For the text-containing cell, return its midpoint in [X, Y] coordinate format. 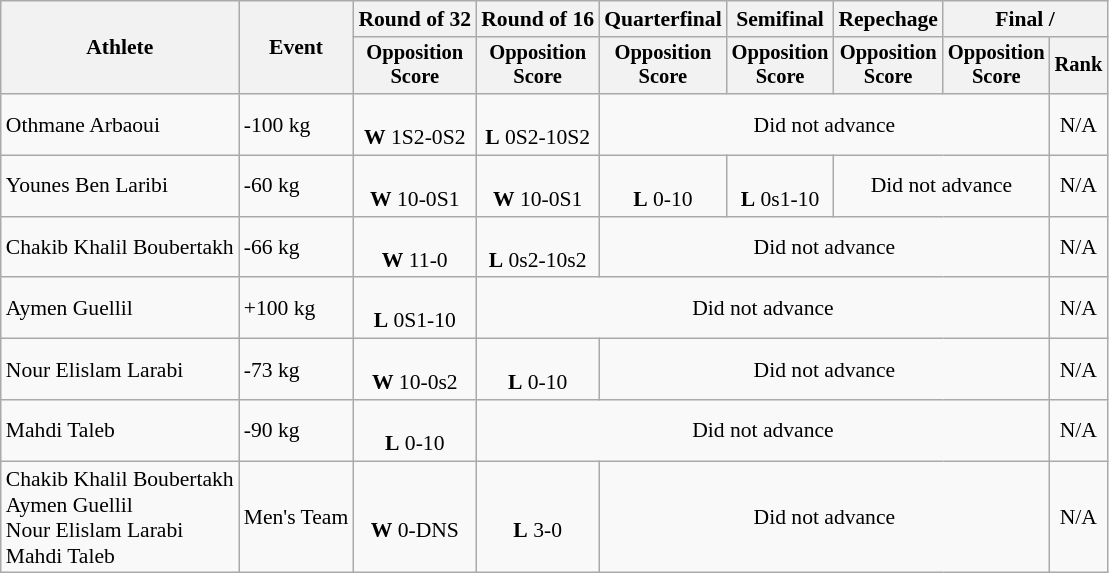
W 0-DNS [414, 517]
-90 kg [296, 430]
Rank [1079, 66]
L 0S1-10 [414, 308]
Younes Ben Laribi [120, 186]
Chakib Khalil BoubertakhAymen GuellilNour Elislam LarabiMahdi Taleb [120, 517]
-66 kg [296, 248]
Quarterfinal [663, 19]
Round of 32 [414, 19]
Men's Team [296, 517]
W 10-0s2 [414, 370]
Athlete [120, 48]
Event [296, 48]
+100 kg [296, 308]
Mahdi Taleb [120, 430]
Final / [1025, 19]
Round of 16 [538, 19]
W 11-0 [414, 248]
W 1S2-0S2 [414, 124]
Aymen Guellil [120, 308]
Nour Elislam Larabi [120, 370]
-60 kg [296, 186]
-100 kg [296, 124]
L 0s2-10s2 [538, 248]
-73 kg [296, 370]
Repechage [888, 19]
Othmane Arbaoui [120, 124]
L 3-0 [538, 517]
L 0S2-10S2 [538, 124]
L 0s1-10 [780, 186]
Semifinal [780, 19]
Chakib Khalil Boubertakh [120, 248]
